Scan for the cell matching the given text and deliver its [x, y] coordinate at center. 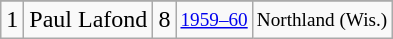
8 [164, 20]
1 [12, 20]
Northland (Wis.) [322, 20]
Paul Lafond [88, 20]
1959–60 [214, 20]
